Identify which cell holds the provided text, then report its (x, y) central coordinate. 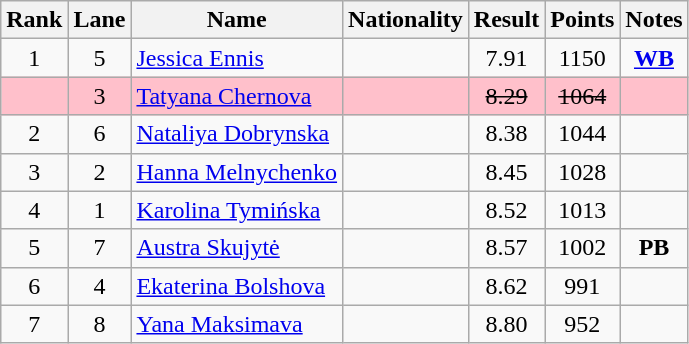
1150 (582, 58)
Ekaterina Bolshova (237, 286)
Notes (654, 20)
8.38 (506, 134)
7.91 (506, 58)
8.57 (506, 248)
Karolina Tymińska (237, 210)
1002 (582, 248)
1044 (582, 134)
8.45 (506, 172)
Nationality (406, 20)
8.62 (506, 286)
8.52 (506, 210)
WB (654, 58)
991 (582, 286)
Yana Maksimava (237, 324)
Jessica Ennis (237, 58)
8 (100, 324)
Tatyana Chernova (237, 96)
1064 (582, 96)
8.29 (506, 96)
1013 (582, 210)
Hanna Melnychenko (237, 172)
Austra Skujytė (237, 248)
Points (582, 20)
Name (237, 20)
Nataliya Dobrynska (237, 134)
Rank (34, 20)
952 (582, 324)
8.80 (506, 324)
1028 (582, 172)
PB (654, 248)
Result (506, 20)
Lane (100, 20)
